Pinpoint the cell where the given text exists, returning its [X, Y] midpoint coordinate. 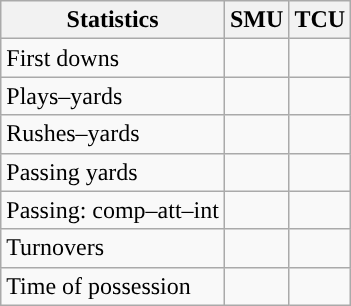
Time of possession [113, 286]
Turnovers [113, 248]
Rushes–yards [113, 134]
First downs [113, 58]
Passing: comp–att–int [113, 210]
TCU [320, 20]
SMU [256, 20]
Passing yards [113, 172]
Statistics [113, 20]
Plays–yards [113, 96]
